Pinpoint the cell where the given text exists, returning its (x, y) midpoint coordinate. 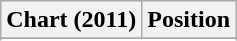
Chart (2011) (72, 20)
Position (189, 20)
